Output the (x, y) coordinate of the center of the cell containing the given text.  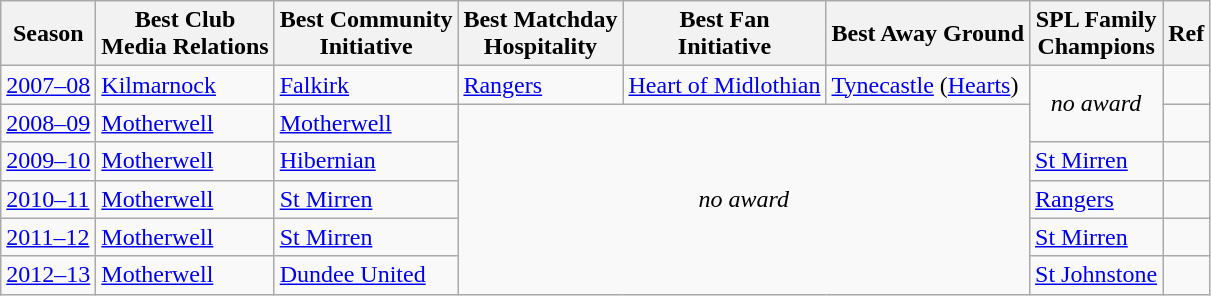
Ref (1186, 34)
2008–09 (48, 123)
Hibernian (366, 161)
2010–11 (48, 199)
Best MatchdayHospitality (540, 34)
Dundee United (366, 275)
Best CommunityInitiative (366, 34)
2007–08 (48, 85)
Tynecastle (Hearts) (928, 85)
2011–12 (48, 237)
St Johnstone (1096, 275)
Falkirk (366, 85)
Best FanInitiative (724, 34)
Season (48, 34)
Best ClubMedia Relations (185, 34)
Best Away Ground (928, 34)
Kilmarnock (185, 85)
Heart of Midlothian (724, 85)
2009–10 (48, 161)
SPL FamilyChampions (1096, 34)
2012–13 (48, 275)
